For the text-containing cell, return its midpoint in [x, y] coordinate format. 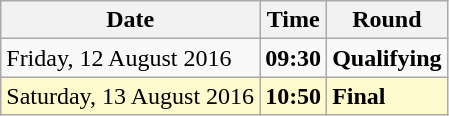
Final [387, 96]
Round [387, 20]
Qualifying [387, 58]
09:30 [294, 58]
Time [294, 20]
10:50 [294, 96]
Date [130, 20]
Saturday, 13 August 2016 [130, 96]
Friday, 12 August 2016 [130, 58]
